Capture the cell that displays the provided text and extract its (x, y) central coordinate. 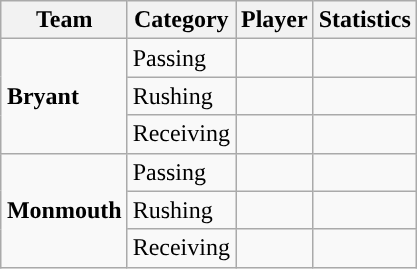
Statistics (364, 20)
Category (181, 20)
Monmouth (64, 210)
Team (64, 20)
Player (275, 20)
Bryant (64, 96)
